Search for the cell housing the specified text and yield its [X, Y] center coordinate. 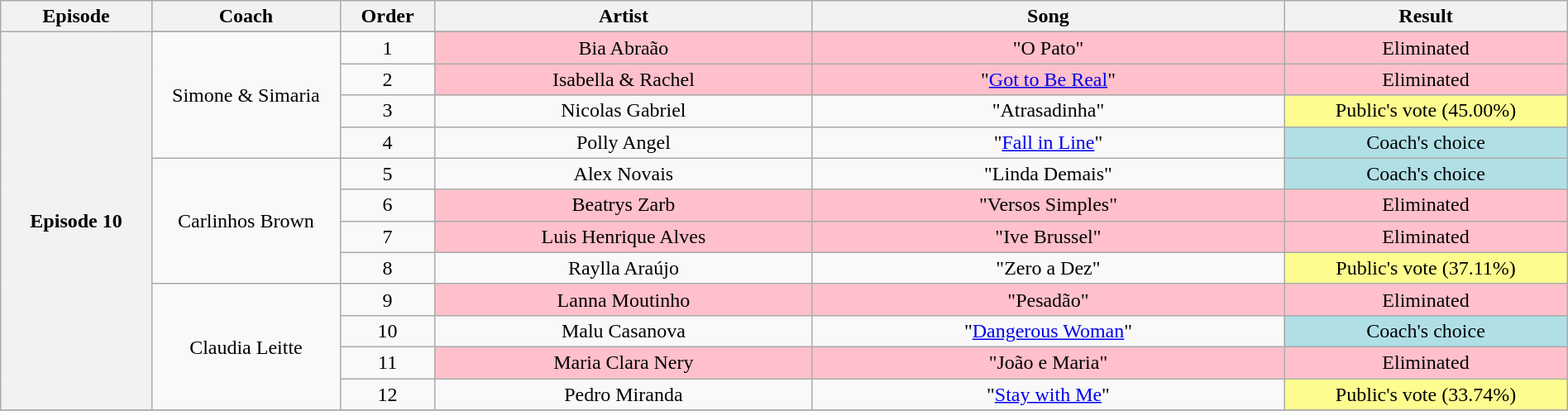
"Fall in Line" [1049, 142]
Beatrys Zarb [624, 205]
Nicolas Gabriel [624, 111]
7 [388, 237]
Malu Casanova [624, 331]
Song [1049, 17]
"Dangerous Woman" [1049, 331]
2 [388, 79]
Alex Novais [624, 174]
Bia Abraão [624, 48]
10 [388, 331]
"Versos Simples" [1049, 205]
5 [388, 174]
Result [1426, 17]
Raylla Araújo [624, 268]
Pedro Miranda [624, 394]
Episode 10 [76, 222]
Maria Clara Nery [624, 362]
11 [388, 362]
"Pesadão" [1049, 299]
"Zero a Dez" [1049, 268]
Artist [624, 17]
Polly Angel [624, 142]
Public's vote (33.74%) [1426, 394]
"Linda Demais" [1049, 174]
12 [388, 394]
6 [388, 205]
9 [388, 299]
3 [388, 111]
Isabella & Rachel [624, 79]
Simone & Simaria [246, 95]
Public's vote (37.11%) [1426, 268]
"Atrasadinha" [1049, 111]
Claudia Leitte [246, 346]
Order [388, 17]
Episode [76, 17]
"Stay with Me" [1049, 394]
Luis Henrique Alves [624, 237]
Carlinhos Brown [246, 221]
"O Pato" [1049, 48]
4 [388, 142]
1 [388, 48]
Lanna Moutinho [624, 299]
"João e Maria" [1049, 362]
8 [388, 268]
Coach [246, 17]
"Ive Brussel" [1049, 237]
"Got to Be Real" [1049, 79]
Public's vote (45.00%) [1426, 111]
